Scan for the cell matching the given text and deliver its [x, y] coordinate at center. 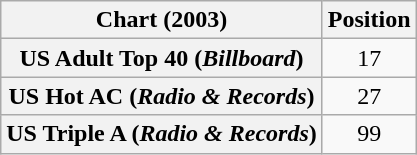
US Adult Top 40 (Billboard) [162, 58]
Position [369, 20]
17 [369, 58]
US Hot AC (Radio & Records) [162, 96]
99 [369, 134]
US Triple A (Radio & Records) [162, 134]
27 [369, 96]
Chart (2003) [162, 20]
